Provide the (x, y) coordinate of the cell's center where the given text is located.  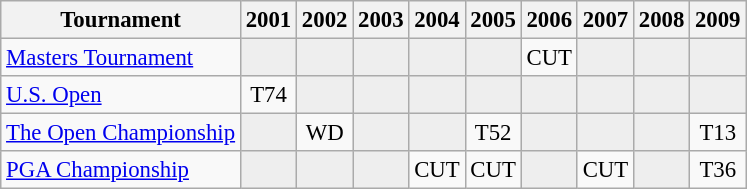
The Open Championship (121, 133)
2001 (268, 20)
2004 (437, 20)
T52 (493, 133)
T74 (268, 95)
2003 (381, 20)
T13 (718, 133)
2005 (493, 20)
2009 (718, 20)
WD (325, 133)
Tournament (121, 20)
2002 (325, 20)
PGA Championship (121, 170)
T36 (718, 170)
U.S. Open (121, 95)
2008 (661, 20)
Masters Tournament (121, 58)
2006 (549, 20)
2007 (605, 20)
